Capture the cell that displays the provided text and extract its (X, Y) central coordinate. 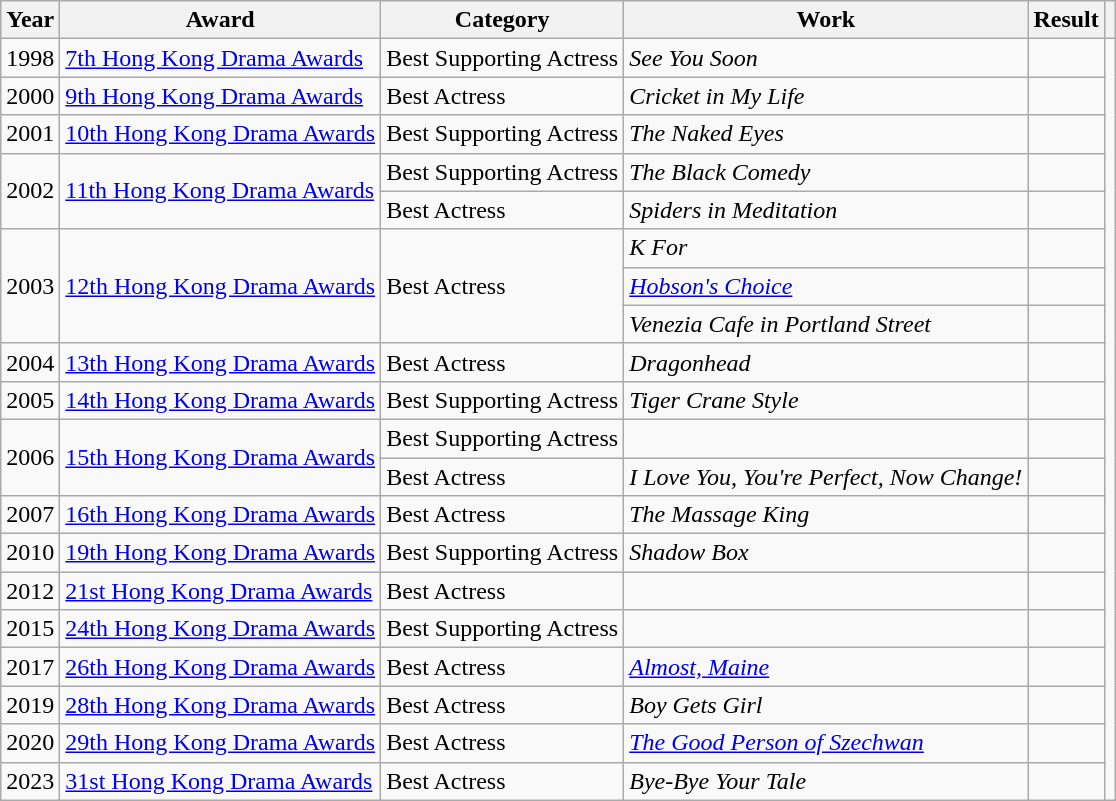
K For (826, 248)
2000 (30, 96)
13th Hong Kong Drama Awards (220, 362)
2002 (30, 191)
12th Hong Kong Drama Awards (220, 286)
2005 (30, 400)
Result (1066, 20)
2010 (30, 553)
1998 (30, 58)
Year (30, 20)
Shadow Box (826, 553)
19th Hong Kong Drama Awards (220, 553)
The Naked Eyes (826, 134)
28th Hong Kong Drama Awards (220, 705)
The Black Comedy (826, 172)
7th Hong Kong Drama Awards (220, 58)
I Love You, You're Perfect, Now Change! (826, 477)
Boy Gets Girl (826, 705)
Cricket in My Life (826, 96)
Award (220, 20)
Category (502, 20)
Work (826, 20)
2017 (30, 667)
2007 (30, 515)
See You Soon (826, 58)
2001 (30, 134)
Bye-Bye Your Tale (826, 781)
15th Hong Kong Drama Awards (220, 457)
2019 (30, 705)
29th Hong Kong Drama Awards (220, 743)
The Massage King (826, 515)
2015 (30, 629)
9th Hong Kong Drama Awards (220, 96)
11th Hong Kong Drama Awards (220, 191)
10th Hong Kong Drama Awards (220, 134)
14th Hong Kong Drama Awards (220, 400)
2003 (30, 286)
26th Hong Kong Drama Awards (220, 667)
2004 (30, 362)
Dragonhead (826, 362)
Tiger Crane Style (826, 400)
21st Hong Kong Drama Awards (220, 591)
Venezia Cafe in Portland Street (826, 324)
2023 (30, 781)
24th Hong Kong Drama Awards (220, 629)
2012 (30, 591)
2006 (30, 457)
16th Hong Kong Drama Awards (220, 515)
31st Hong Kong Drama Awards (220, 781)
2020 (30, 743)
Spiders in Meditation (826, 210)
Hobson's Choice (826, 286)
Almost, Maine (826, 667)
The Good Person of Szechwan (826, 743)
